Detect which cell encompasses the target text, then output its (X, Y) center coordinate. 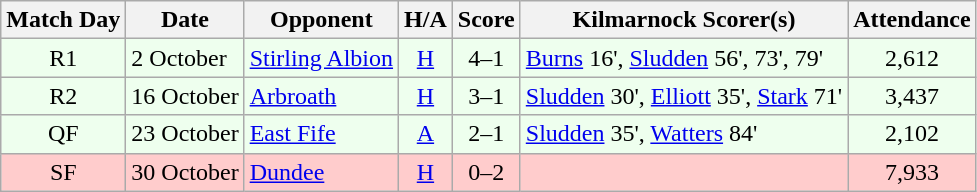
R1 (64, 58)
2,612 (912, 58)
A (426, 134)
Date (185, 20)
Sludden 30', Elliott 35', Stark 71' (684, 96)
Dundee (321, 172)
3–1 (486, 96)
30 October (185, 172)
Burns 16', Sludden 56', 73', 79' (684, 58)
0–2 (486, 172)
7,933 (912, 172)
SF (64, 172)
Opponent (321, 20)
Arbroath (321, 96)
R2 (64, 96)
Kilmarnock Scorer(s) (684, 20)
2,102 (912, 134)
Score (486, 20)
Sludden 35', Watters 84' (684, 134)
4–1 (486, 58)
23 October (185, 134)
East Fife (321, 134)
2 October (185, 58)
2–1 (486, 134)
3,437 (912, 96)
Stirling Albion (321, 58)
Match Day (64, 20)
Attendance (912, 20)
QF (64, 134)
16 October (185, 96)
H/A (426, 20)
